Extract the (x, y) coordinate from the center of the cell holding the provided text.  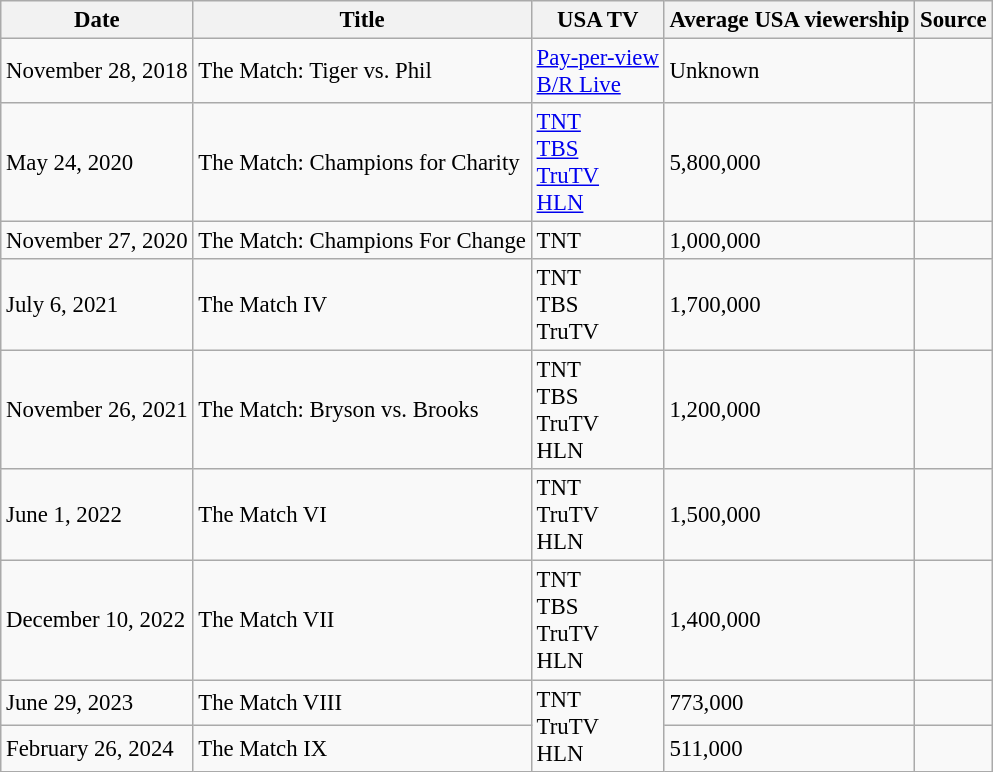
773,000 (790, 703)
The Match IV (362, 305)
May 24, 2020 (97, 162)
The Match: Bryson vs. Brooks (362, 410)
The Match: Champions for Charity (362, 162)
The Match VI (362, 516)
Average USA viewership (790, 20)
1,500,000 (790, 516)
1,700,000 (790, 305)
5,800,000 (790, 162)
June 1, 2022 (97, 516)
The Match: Champions For Change (362, 241)
June 29, 2023 (97, 703)
Date (97, 20)
November 27, 2020 (97, 241)
Title (362, 20)
December 10, 2022 (97, 620)
TNTTBSTruTV (598, 305)
July 6, 2021 (97, 305)
1,400,000 (790, 620)
Pay-per-viewB/R Live (598, 72)
TNT (598, 241)
November 26, 2021 (97, 410)
Source (954, 20)
The Match: Tiger vs. Phil (362, 72)
Unknown (790, 72)
The Match VII (362, 620)
1,200,000 (790, 410)
The Match VIII (362, 703)
USA TV (598, 20)
February 26, 2024 (97, 748)
The Match IX (362, 748)
1,000,000 (790, 241)
511,000 (790, 748)
November 28, 2018 (97, 72)
